Return the (x, y) coordinate for the center point of the cell that contains the specified text.  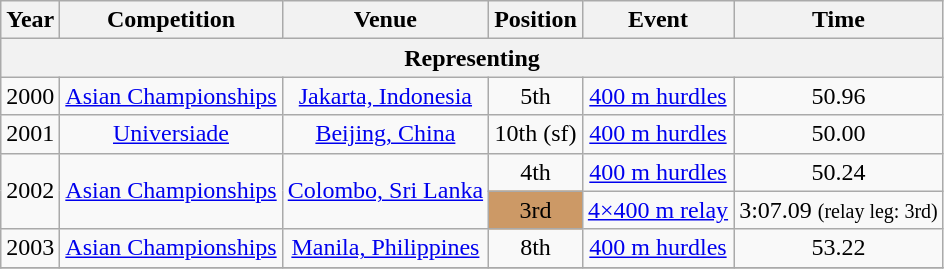
4th (536, 172)
5th (536, 96)
Venue (385, 20)
2001 (30, 134)
Beijing, China (385, 134)
2002 (30, 191)
10th (sf) (536, 134)
Position (536, 20)
53.22 (839, 248)
2000 (30, 96)
50.24 (839, 172)
50.00 (839, 134)
Competition (171, 20)
3rd (536, 210)
50.96 (839, 96)
Event (658, 20)
3:07.09 (relay leg: 3rd) (839, 210)
4×400 m relay (658, 210)
Year (30, 20)
8th (536, 248)
2003 (30, 248)
Jakarta, Indonesia (385, 96)
Colombo, Sri Lanka (385, 191)
Time (839, 20)
Universiade (171, 134)
Representing (472, 58)
Manila, Philippines (385, 248)
